Search for the cell housing the specified text and yield its (X, Y) center coordinate. 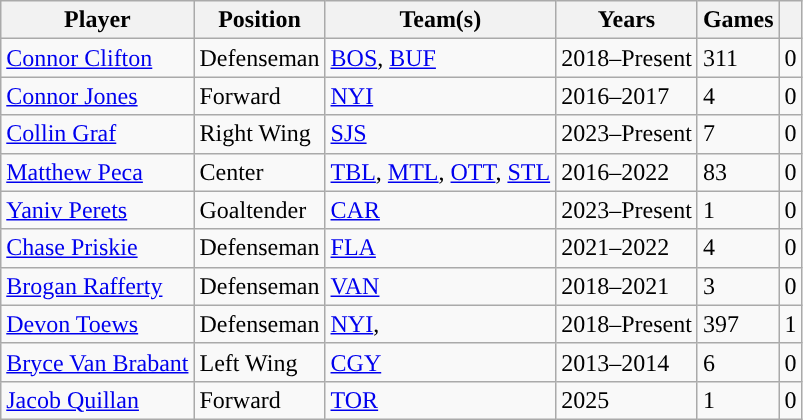
2016–2017 (627, 96)
2018–2021 (627, 286)
Collin Graf (98, 134)
BOS, BUF (440, 58)
Right Wing (260, 134)
3 (738, 286)
397 (738, 324)
VAN (440, 286)
FLA (440, 248)
CAR (440, 210)
Player (98, 20)
Center (260, 172)
Position (260, 20)
2016–2022 (627, 172)
6 (738, 362)
Chase Priskie (98, 248)
Left Wing (260, 362)
Jacob Quillan (98, 400)
NYI (440, 96)
7 (738, 134)
Matthew Peca (98, 172)
2025 (627, 400)
311 (738, 58)
Connor Jones (98, 96)
Goaltender (260, 210)
2013–2014 (627, 362)
CGY (440, 362)
SJS (440, 134)
83 (738, 172)
TBL, MTL, OTT, STL (440, 172)
NYI, (440, 324)
Yaniv Perets (98, 210)
Team(s) (440, 20)
Connor Clifton (98, 58)
Years (627, 20)
TOR (440, 400)
Devon Toews (98, 324)
Brogan Rafferty (98, 286)
Games (738, 20)
2021–2022 (627, 248)
Bryce Van Brabant (98, 362)
